Locate the cell with the specified text and output its [X, Y] center coordinate. 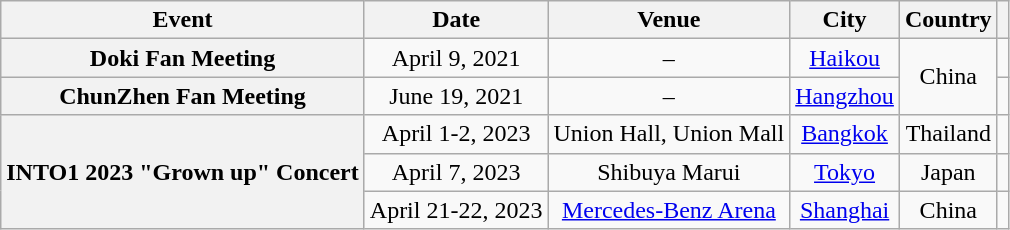
INTO1 2023 "Grown up" Concert [183, 172]
Doki Fan Meeting [183, 58]
Mercedes-Benz Arena [669, 210]
April 1-2, 2023 [456, 134]
April 9, 2021 [456, 58]
April 21-22, 2023 [456, 210]
Venue [669, 20]
Shanghai [845, 210]
Shibuya Marui [669, 172]
Event [183, 20]
ChunZhen Fan Meeting [183, 96]
June 19, 2021 [456, 96]
Union Hall, Union Mall [669, 134]
Country [948, 20]
Tokyo [845, 172]
Japan [948, 172]
Date [456, 20]
Thailand [948, 134]
Bangkok [845, 134]
Haikou [845, 58]
Hangzhou [845, 96]
April 7, 2023 [456, 172]
City [845, 20]
